Provide the (x, y) coordinate of the cell's center where the given text is located.  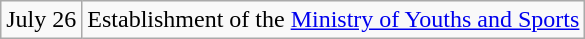
July 26 (42, 20)
Establishment of the Ministry of Youths and Sports (334, 20)
